Return the (x, y) coordinate for the center point of the cell that contains the specified text.  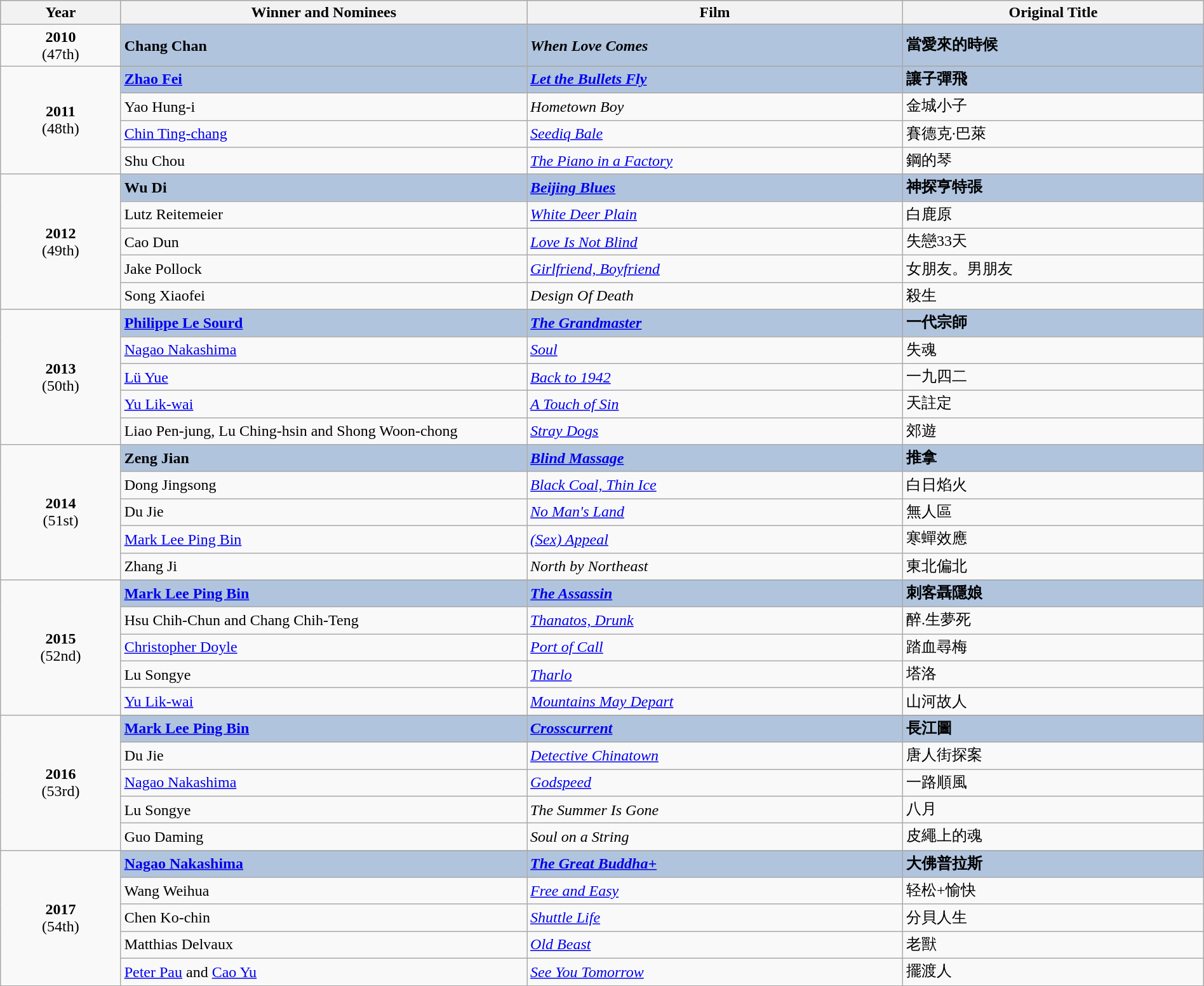
2013(50th) (61, 377)
Lutz Reitemeier (324, 215)
大佛普拉斯 (1053, 864)
一路順風 (1053, 783)
一九四二 (1053, 377)
2011(48th) (61, 120)
(Sex) Appeal (715, 539)
The Grandmaster (715, 323)
郊遊 (1053, 431)
2010(47th) (61, 46)
Back to 1942 (715, 377)
東北偏北 (1053, 567)
Port of Call (715, 648)
Zhao Fei (324, 80)
Peter Pau and Cao Yu (324, 972)
Girlfriend, Boyfriend (715, 269)
Thanatos, Drunk (715, 620)
Old Beast (715, 945)
Matthias Delvaux (324, 945)
失魂 (1053, 351)
唐人街探案 (1053, 756)
當愛來的時候 (1053, 46)
Shu Chou (324, 161)
Hometown Boy (715, 107)
長江圖 (1053, 728)
Stray Dogs (715, 431)
Tharlo (715, 675)
刺客聶隱娘 (1053, 593)
White Deer Plain (715, 215)
Yao Hung-i (324, 107)
Crosscurrent (715, 728)
Design Of Death (715, 296)
Song Xiaofei (324, 296)
讓子彈飛 (1053, 80)
The Summer Is Gone (715, 809)
North by Northeast (715, 567)
Liao Pen-jung, Lu Ching-hsin and Shong Woon-chong (324, 431)
Original Title (1053, 13)
分貝人生 (1053, 917)
Cao Dun (324, 241)
Let the Bullets Fly (715, 80)
擺渡人 (1053, 972)
2016(53rd) (61, 783)
Chang Chan (324, 46)
Year (61, 13)
Film (715, 13)
2012(49th) (61, 241)
賽德克·巴萊 (1053, 133)
Zhang Ji (324, 567)
Detective Chinatown (715, 756)
殺生 (1053, 296)
Guo Daming (324, 837)
Dong Jingsong (324, 485)
Blind Massage (715, 459)
A Touch of Sin (715, 404)
2015(52nd) (61, 648)
2014(51st) (61, 512)
When Love Comes (715, 46)
白日焰火 (1053, 485)
Soul (715, 351)
No Man's Land (715, 512)
The Assassin (715, 593)
Seediq Bale (715, 133)
Shuttle Life (715, 917)
Jake Pollock (324, 269)
Black Coal, Thin Ice (715, 485)
鋼的琴 (1053, 161)
塔洛 (1053, 675)
老獸 (1053, 945)
金城小子 (1053, 107)
The Piano in a Factory (715, 161)
Godspeed (715, 783)
Hsu Chih-Chun and Chang Chih-Teng (324, 620)
女朋友。男朋友 (1053, 269)
Soul on a String (715, 837)
Beijing Blues (715, 188)
The Great Buddha+ (715, 864)
皮繩上的魂 (1053, 837)
Free and Easy (715, 891)
Zeng Jian (324, 459)
推拿 (1053, 459)
Chen Ko-chin (324, 917)
Mountains May Depart (715, 701)
Christopher Doyle (324, 648)
踏血尋梅 (1053, 648)
白鹿原 (1053, 215)
Wang Weihua (324, 891)
Chin Ting-chang (324, 133)
Lü Yue (324, 377)
山河故人 (1053, 701)
八月 (1053, 809)
轻松+愉快 (1053, 891)
Winner and Nominees (324, 13)
Wu Di (324, 188)
神探亨特張 (1053, 188)
醉.生夢死 (1053, 620)
Philippe Le Sourd (324, 323)
寒蟬效應 (1053, 539)
Love Is Not Blind (715, 241)
天註定 (1053, 404)
2017(54th) (61, 917)
一代宗師 (1053, 323)
See You Tomorrow (715, 972)
無人區 (1053, 512)
失戀33天 (1053, 241)
